Scan for the cell matching the given text and deliver its (X, Y) coordinate at center. 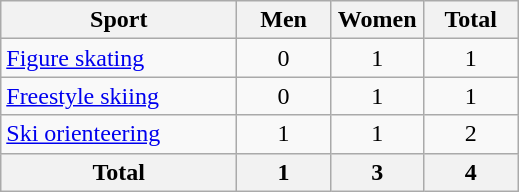
Sport (119, 20)
Freestyle skiing (119, 96)
Ski orienteering (119, 134)
3 (377, 172)
Men (284, 20)
Women (377, 20)
Figure skating (119, 58)
2 (471, 134)
4 (471, 172)
